Locate the cell with the specified text and output its (x, y) center coordinate. 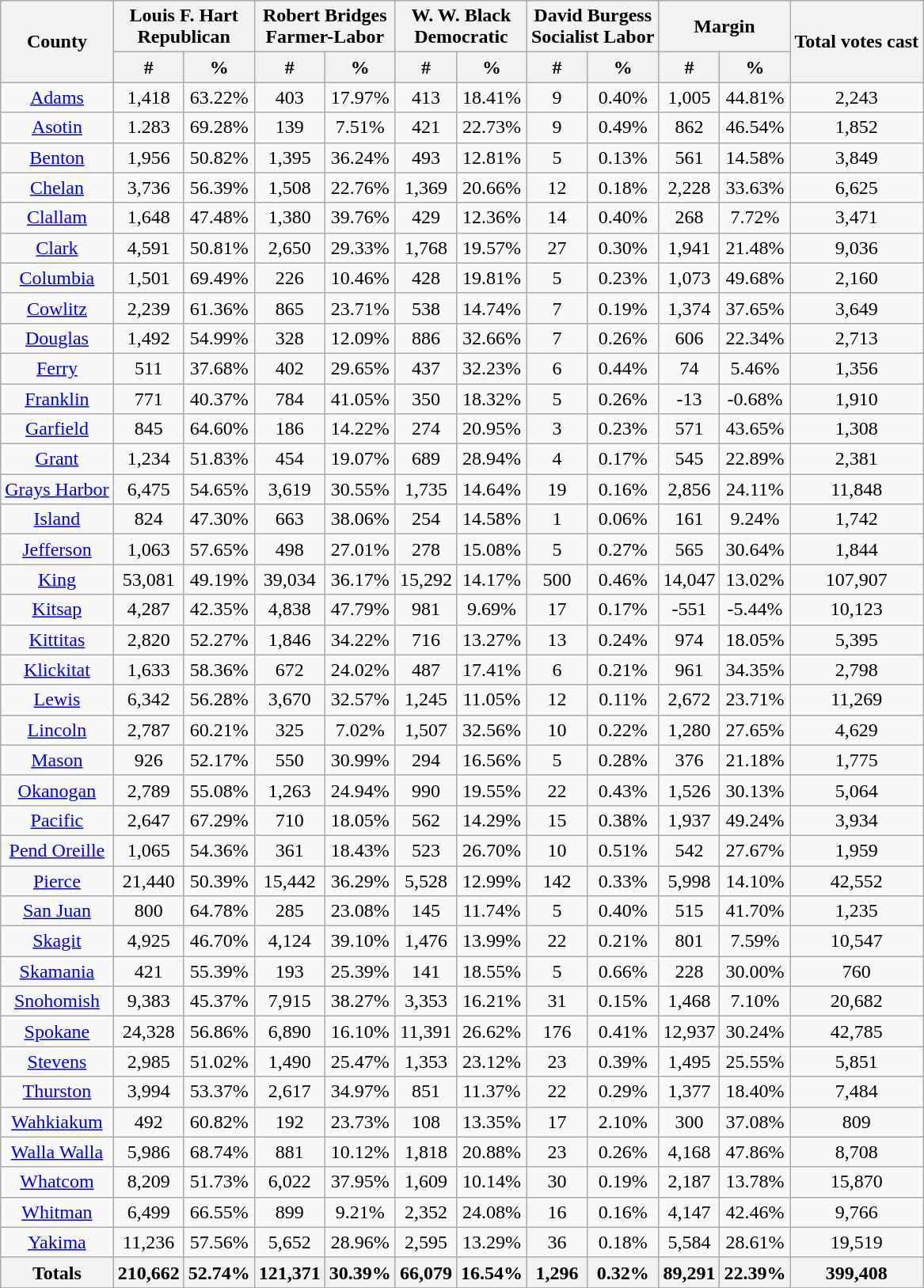
9,036 (857, 248)
34.35% (755, 670)
0.06% (623, 519)
53,081 (149, 579)
47.79% (359, 610)
561 (689, 158)
990 (426, 790)
7.59% (755, 941)
1,735 (426, 489)
0.15% (623, 1001)
294 (426, 760)
49.24% (755, 820)
56.28% (219, 700)
64.60% (219, 429)
14.22% (359, 429)
47.30% (219, 519)
11,848 (857, 489)
6,890 (290, 1032)
1,353 (426, 1062)
1,937 (689, 820)
15,870 (857, 1182)
Pacific (57, 820)
36 (557, 1242)
51.83% (219, 459)
39.76% (359, 218)
16 (557, 1212)
4,287 (149, 610)
689 (426, 459)
437 (426, 368)
37.95% (359, 1182)
1,501 (149, 278)
14.10% (755, 881)
15,292 (426, 579)
24.08% (491, 1212)
22.39% (755, 1272)
25.47% (359, 1062)
428 (426, 278)
11.05% (491, 700)
10,547 (857, 941)
32.56% (491, 730)
2,798 (857, 670)
9,383 (149, 1001)
1,308 (857, 429)
4,925 (149, 941)
Thurston (57, 1092)
145 (426, 911)
Grays Harbor (57, 489)
4,591 (149, 248)
30.99% (359, 760)
1,609 (426, 1182)
27.01% (359, 549)
7,484 (857, 1092)
716 (426, 640)
5,986 (149, 1152)
3,934 (857, 820)
886 (426, 338)
28.96% (359, 1242)
809 (857, 1122)
12.09% (359, 338)
Clark (57, 248)
493 (426, 158)
19 (557, 489)
2,672 (689, 700)
193 (290, 971)
Chelan (57, 188)
15.08% (491, 549)
3,849 (857, 158)
981 (426, 610)
3,471 (857, 218)
1,374 (689, 308)
7,915 (290, 1001)
58.36% (219, 670)
45.37% (219, 1001)
0.29% (623, 1092)
1,846 (290, 640)
1,245 (426, 700)
69.28% (219, 127)
19.57% (491, 248)
515 (689, 911)
37.68% (219, 368)
350 (426, 398)
Klickitat (57, 670)
1,073 (689, 278)
2,187 (689, 1182)
2,985 (149, 1062)
8,209 (149, 1182)
0.49% (623, 127)
20.88% (491, 1152)
Columbia (57, 278)
3,649 (857, 308)
42,552 (857, 881)
5,851 (857, 1062)
7.10% (755, 1001)
1,633 (149, 670)
1,234 (149, 459)
0.32% (623, 1272)
56.39% (219, 188)
22.34% (755, 338)
2,595 (426, 1242)
12.81% (491, 158)
523 (426, 850)
1,742 (857, 519)
18.55% (491, 971)
26.70% (491, 850)
50.81% (219, 248)
53.37% (219, 1092)
487 (426, 670)
1,263 (290, 790)
Snohomish (57, 1001)
142 (557, 881)
W. W. BlackDemocratic (461, 27)
Whitman (57, 1212)
3,619 (290, 489)
1,395 (290, 158)
43.65% (755, 429)
542 (689, 850)
Grant (57, 459)
49.19% (219, 579)
899 (290, 1212)
1,852 (857, 127)
11.37% (491, 1092)
19.07% (359, 459)
36.24% (359, 158)
30.24% (755, 1032)
2,228 (689, 188)
0.30% (623, 248)
5,395 (857, 640)
11,269 (857, 700)
47.86% (755, 1152)
50.82% (219, 158)
14,047 (689, 579)
27.65% (755, 730)
Lewis (57, 700)
42.35% (219, 610)
1,235 (857, 911)
498 (290, 549)
9.21% (359, 1212)
Stevens (57, 1062)
4,838 (290, 610)
545 (689, 459)
30.00% (755, 971)
254 (426, 519)
1,956 (149, 158)
865 (290, 308)
1,492 (149, 338)
278 (426, 549)
429 (426, 218)
60.21% (219, 730)
3,670 (290, 700)
0.66% (623, 971)
5,584 (689, 1242)
54.65% (219, 489)
268 (689, 218)
42,785 (857, 1032)
31 (557, 1001)
376 (689, 760)
57.65% (219, 549)
139 (290, 127)
Jefferson (57, 549)
1.283 (149, 127)
25.39% (359, 971)
550 (290, 760)
18.32% (491, 398)
11,236 (149, 1242)
36.17% (359, 579)
15,442 (290, 881)
24.94% (359, 790)
David BurgessSocialist Labor (592, 27)
55.08% (219, 790)
784 (290, 398)
Totals (57, 1272)
562 (426, 820)
38.06% (359, 519)
13.99% (491, 941)
881 (290, 1152)
-5.44% (755, 610)
107,907 (857, 579)
22.76% (359, 188)
0.22% (623, 730)
13 (557, 640)
6,342 (149, 700)
6,022 (290, 1182)
1,356 (857, 368)
285 (290, 911)
23.12% (491, 1062)
974 (689, 640)
1,418 (149, 97)
38.27% (359, 1001)
66,079 (426, 1272)
14.17% (491, 579)
Kittitas (57, 640)
21,440 (149, 881)
1,959 (857, 850)
Pend Oreille (57, 850)
20.66% (491, 188)
176 (557, 1032)
1,508 (290, 188)
851 (426, 1092)
1,648 (149, 218)
845 (149, 429)
14 (557, 218)
2,713 (857, 338)
Mason (57, 760)
325 (290, 730)
186 (290, 429)
1,818 (426, 1152)
74 (689, 368)
26.62% (491, 1032)
1,369 (426, 188)
0.44% (623, 368)
1,476 (426, 941)
9.24% (755, 519)
51.73% (219, 1182)
8,708 (857, 1152)
24.11% (755, 489)
1,490 (290, 1062)
46.54% (755, 127)
52.17% (219, 760)
-551 (689, 610)
30.64% (755, 549)
10,123 (857, 610)
Asotin (57, 127)
49.68% (755, 278)
1,280 (689, 730)
7.72% (755, 218)
18.43% (359, 850)
800 (149, 911)
3,353 (426, 1001)
7.02% (359, 730)
2,243 (857, 97)
11,391 (426, 1032)
226 (290, 278)
22.73% (491, 127)
7.51% (359, 127)
5.46% (755, 368)
44.81% (755, 97)
2,381 (857, 459)
41.70% (755, 911)
5,528 (426, 881)
11.74% (491, 911)
2,352 (426, 1212)
52.27% (219, 640)
108 (426, 1122)
Pierce (57, 881)
14.74% (491, 308)
1,844 (857, 549)
34.97% (359, 1092)
926 (149, 760)
663 (290, 519)
Clallam (57, 218)
0.33% (623, 881)
13.29% (491, 1242)
Franklin (57, 398)
399,408 (857, 1272)
27.67% (755, 850)
961 (689, 670)
-13 (689, 398)
274 (426, 429)
413 (426, 97)
760 (857, 971)
824 (149, 519)
54.99% (219, 338)
King (57, 579)
361 (290, 850)
34.22% (359, 640)
2,617 (290, 1092)
13.78% (755, 1182)
16.21% (491, 1001)
24,328 (149, 1032)
16.10% (359, 1032)
2,239 (149, 308)
66.55% (219, 1212)
36.29% (359, 881)
Ferry (57, 368)
19,519 (857, 1242)
21.18% (755, 760)
1,507 (426, 730)
9,766 (857, 1212)
Yakima (57, 1242)
2,160 (857, 278)
18.40% (755, 1092)
1,910 (857, 398)
23.73% (359, 1122)
Robert BridgesFarmer-Labor (325, 27)
1,063 (149, 549)
1,468 (689, 1001)
69.49% (219, 278)
50.39% (219, 881)
Island (57, 519)
862 (689, 127)
Lincoln (57, 730)
Skagit (57, 941)
672 (290, 670)
454 (290, 459)
16.56% (491, 760)
25.55% (755, 1062)
801 (689, 941)
15 (557, 820)
30.55% (359, 489)
29.33% (359, 248)
63.22% (219, 97)
County (57, 41)
121,371 (290, 1272)
16.54% (491, 1272)
18.41% (491, 97)
2,650 (290, 248)
328 (290, 338)
2,856 (689, 489)
0.43% (623, 790)
14.64% (491, 489)
Wahkiakum (57, 1122)
Kitsap (57, 610)
4,168 (689, 1152)
30.13% (755, 790)
710 (290, 820)
6,499 (149, 1212)
Douglas (57, 338)
Spokane (57, 1032)
1,380 (290, 218)
210,662 (149, 1272)
5,064 (857, 790)
Whatcom (57, 1182)
565 (689, 549)
Garfield (57, 429)
Total votes cast (857, 41)
538 (426, 308)
0.38% (623, 820)
571 (689, 429)
San Juan (57, 911)
12.36% (491, 218)
403 (290, 97)
1,005 (689, 97)
1,377 (689, 1092)
29.65% (359, 368)
9.69% (491, 610)
0.28% (623, 760)
0.13% (623, 158)
10.12% (359, 1152)
12,937 (689, 1032)
30 (557, 1182)
3 (557, 429)
37.65% (755, 308)
24.02% (359, 670)
13.02% (755, 579)
20,682 (857, 1001)
40.37% (219, 398)
60.82% (219, 1122)
55.39% (219, 971)
39,034 (290, 579)
300 (689, 1122)
4,147 (689, 1212)
2,820 (149, 640)
12.99% (491, 881)
21.48% (755, 248)
19.55% (491, 790)
3,994 (149, 1092)
1,065 (149, 850)
28.94% (491, 459)
51.02% (219, 1062)
2,789 (149, 790)
28.61% (755, 1242)
141 (426, 971)
4 (557, 459)
402 (290, 368)
13.35% (491, 1122)
46.70% (219, 941)
1,941 (689, 248)
4,124 (290, 941)
22.89% (755, 459)
1 (557, 519)
41.05% (359, 398)
32.66% (491, 338)
56.86% (219, 1032)
606 (689, 338)
0.46% (623, 579)
Okanogan (57, 790)
61.36% (219, 308)
Adams (57, 97)
89,291 (689, 1272)
0.11% (623, 700)
0.41% (623, 1032)
10.14% (491, 1182)
161 (689, 519)
1,495 (689, 1062)
30.39% (359, 1272)
6,625 (857, 188)
Walla Walla (57, 1152)
Skamania (57, 971)
20.95% (491, 429)
6,475 (149, 489)
2,787 (149, 730)
4,629 (857, 730)
2,647 (149, 820)
5,998 (689, 881)
68.74% (219, 1152)
1,775 (857, 760)
Benton (57, 158)
Margin (724, 27)
2.10% (623, 1122)
492 (149, 1122)
19.81% (491, 278)
14.29% (491, 820)
1,296 (557, 1272)
37.08% (755, 1122)
57.56% (219, 1242)
67.29% (219, 820)
-0.68% (755, 398)
192 (290, 1122)
52.74% (219, 1272)
32.57% (359, 700)
5,652 (290, 1242)
1,526 (689, 790)
228 (689, 971)
64.78% (219, 911)
771 (149, 398)
0.27% (623, 549)
10.46% (359, 278)
511 (149, 368)
0.51% (623, 850)
54.36% (219, 850)
17.97% (359, 97)
13.27% (491, 640)
Louis F. HartRepublican (184, 27)
23.08% (359, 911)
39.10% (359, 941)
0.24% (623, 640)
500 (557, 579)
17.41% (491, 670)
42.46% (755, 1212)
3,736 (149, 188)
0.39% (623, 1062)
Cowlitz (57, 308)
27 (557, 248)
32.23% (491, 368)
47.48% (219, 218)
33.63% (755, 188)
1,768 (426, 248)
